For the text-containing cell, return its midpoint in (X, Y) coordinate format. 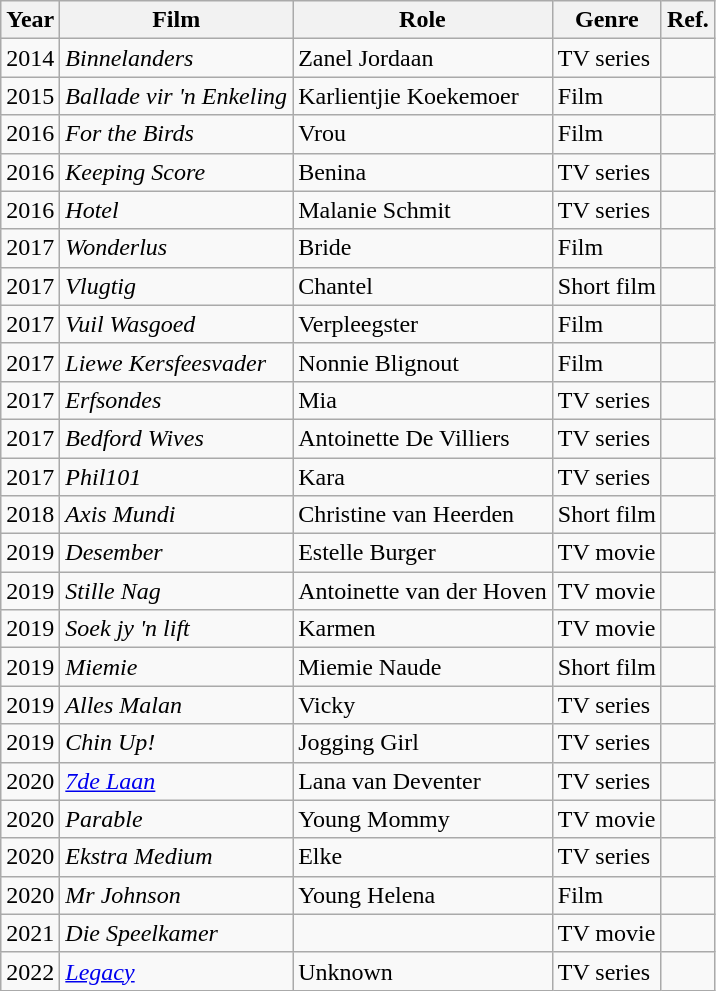
Ekstra Medium (176, 857)
Zanel Jordaan (423, 58)
Mia (423, 400)
Hotel (176, 210)
Bride (423, 248)
Chantel (423, 286)
Verpleegster (423, 324)
2022 (30, 971)
Miemie (176, 667)
Mr Johnson (176, 895)
Malanie Schmit (423, 210)
Wonderlus (176, 248)
Vuil Wasgoed (176, 324)
2021 (30, 933)
Unknown (423, 971)
Chin Up! (176, 743)
Estelle Burger (423, 553)
Desember (176, 553)
Legacy (176, 971)
Benina (423, 172)
Stille Nag (176, 591)
Alles Malan (176, 705)
Jogging Girl (423, 743)
2015 (30, 96)
Young Helena (423, 895)
Vrou (423, 134)
Vicky (423, 705)
Role (423, 20)
Soek jy 'n lift (176, 629)
Antoinette van der Hoven (423, 591)
Elke (423, 857)
Axis Mundi (176, 515)
Bedford Wives (176, 438)
Genre (606, 20)
Young Mommy (423, 819)
For the Birds (176, 134)
2018 (30, 515)
Erfsondes (176, 400)
Karlientjie Koekemoer (423, 96)
Miemie Naude (423, 667)
Christine van Heerden (423, 515)
Die Speelkamer (176, 933)
Year (30, 20)
2014 (30, 58)
Parable (176, 819)
Kara (423, 477)
Vlugtig (176, 286)
7de Laan (176, 781)
Keeping Score (176, 172)
Ref. (688, 20)
Ballade vir 'n Enkeling (176, 96)
Liewe Kersfeesvader (176, 362)
Phil101 (176, 477)
Binnelanders (176, 58)
Antoinette De Villiers (423, 438)
Karmen (423, 629)
Nonnie Blignout (423, 362)
Lana van Deventer (423, 781)
